Capture the cell that displays the provided text and extract its (x, y) central coordinate. 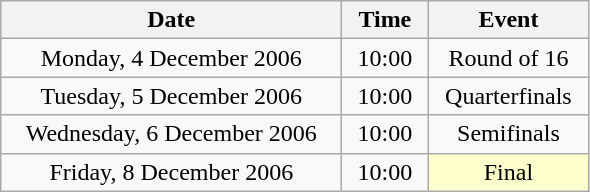
Round of 16 (508, 58)
Date (172, 20)
Time (385, 20)
Semifinals (508, 134)
Event (508, 20)
Wednesday, 6 December 2006 (172, 134)
Quarterfinals (508, 96)
Friday, 8 December 2006 (172, 172)
Final (508, 172)
Monday, 4 December 2006 (172, 58)
Tuesday, 5 December 2006 (172, 96)
